Identify which cell holds the provided text, then report its (X, Y) central coordinate. 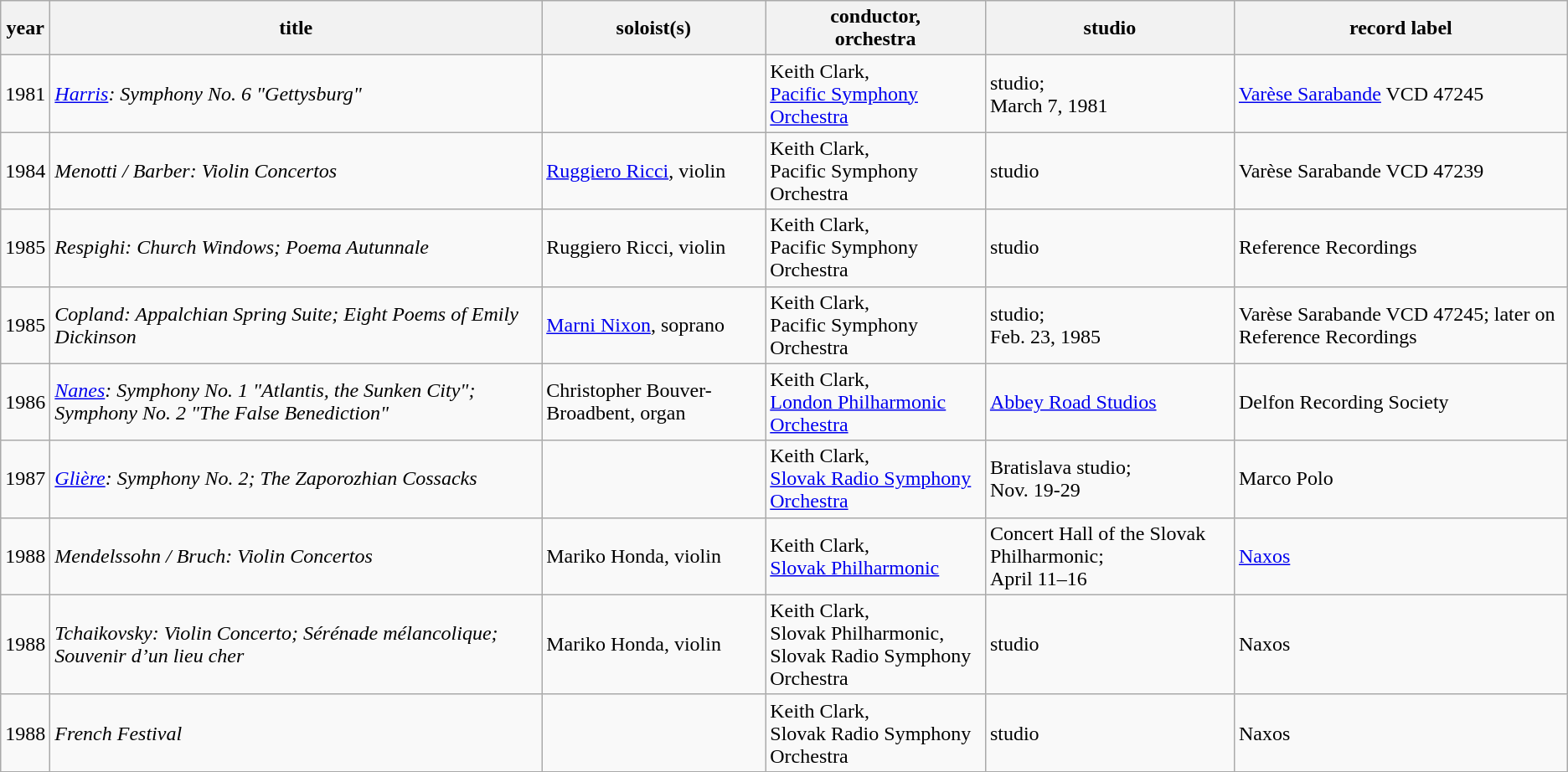
Glière: Symphony No. 2; The Zaporozhian Cossacks (297, 479)
1981 (25, 94)
Marni Nixon, soprano (653, 325)
Keith Clark,Slovak Philharmonic,Slovak Radio Symphony Orchestra (876, 645)
Mendelssohn / Bruch: Violin Concertos (297, 556)
Reference Recordings (1400, 248)
Marco Polo (1400, 479)
soloist(s) (653, 28)
Bratislava studio;Nov. 19-29 (1109, 479)
studio;March 7, 1981 (1109, 94)
Keith Clark,London Philharmonic Orchestra (876, 402)
Concert Hall of the Slovak Philharmonic;April 11–16 (1109, 556)
Tchaikovsky: Violin Concerto; Sérénade mélancolique; Souvenir d’un lieu cher (297, 645)
conductor,orchestra (876, 28)
Harris: Symphony No. 6 "Gettysburg" (297, 94)
Christopher Bouver-Broadbent, organ (653, 402)
Nanes: Symphony No. 1 "Atlantis, the Sunken City"; Symphony No. 2 "The False Benediction" (297, 402)
Keith Clark,Slovak Philharmonic (876, 556)
Delfon Recording Society (1400, 402)
Menotti / Barber: Violin Concertos (297, 171)
Varèse Sarabande VCD 47239 (1400, 171)
1987 (25, 479)
record label (1400, 28)
studio;Feb. 23, 1985 (1109, 325)
Varèse Sarabande VCD 47245; later on Reference Recordings (1400, 325)
Copland: Appalchian Spring Suite; Eight Poems of Emily Dickinson (297, 325)
1986 (25, 402)
title (297, 28)
year (25, 28)
Respighi: Church Windows; Poema Autunnale (297, 248)
Abbey Road Studios (1109, 402)
French Festival (297, 733)
Varèse Sarabande VCD 47245 (1400, 94)
1984 (25, 171)
